For the text-containing cell, return its midpoint in [X, Y] coordinate format. 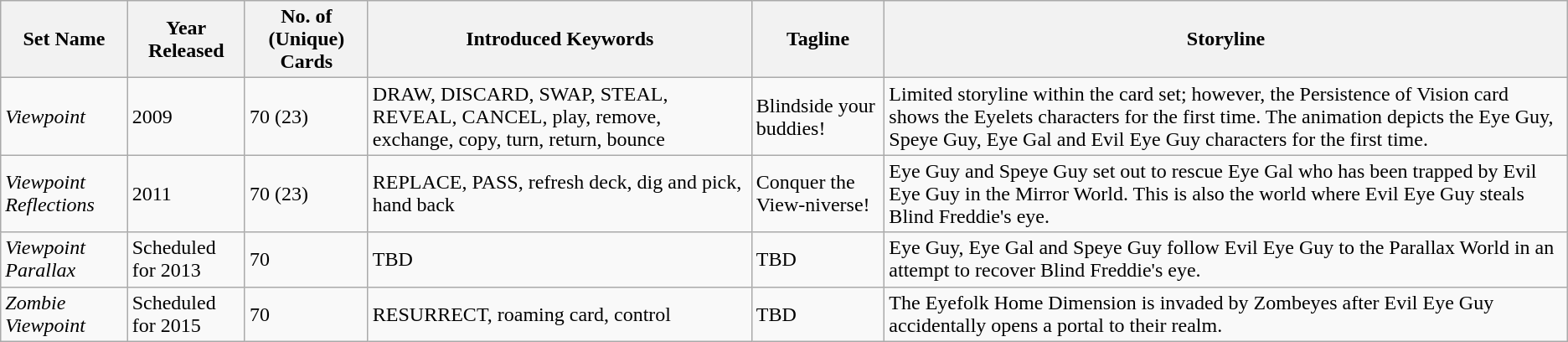
2011 [186, 194]
2009 [186, 117]
No. of (Unique) Cards [307, 39]
Viewpoint [64, 117]
Eye Guy, Eye Gal and Speye Guy follow Evil Eye Guy to the Parallax World in an attempt to recover Blind Freddie's eye. [1226, 260]
REPLACE, PASS, refresh deck, dig and pick, hand back [560, 194]
Scheduled for 2015 [186, 313]
Scheduled for 2013 [186, 260]
RESURRECT, roaming card, control [560, 313]
Set Name [64, 39]
Conquer the View-niverse! [818, 194]
DRAW, DISCARD, SWAP, STEAL, REVEAL, CANCEL, play, remove, exchange, copy, turn, return, bounce [560, 117]
Zombie Viewpoint [64, 313]
Introduced Keywords [560, 39]
Viewpoint Parallax [64, 260]
Year Released [186, 39]
Blindside your buddies! [818, 117]
Storyline [1226, 39]
Viewpoint Reflections [64, 194]
The Eyefolk Home Dimension is invaded by Zombeyes after Evil Eye Guy accidentally opens a portal to their realm. [1226, 313]
Tagline [818, 39]
